Scan for the cell matching the given text and deliver its (X, Y) coordinate at center. 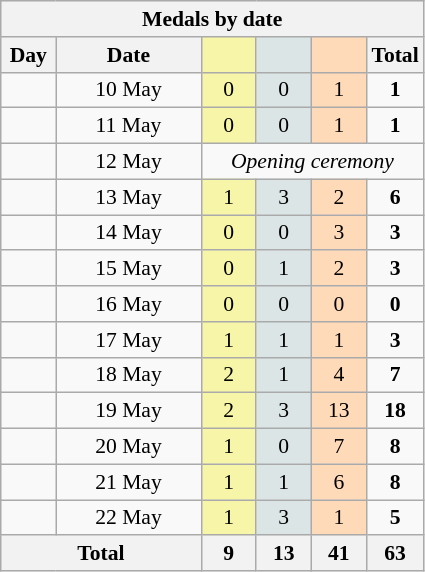
18 May (128, 375)
5 (394, 518)
19 May (128, 411)
Day (28, 55)
9 (228, 554)
Medals by date (212, 19)
21 May (128, 482)
Opening ceremony (312, 162)
10 May (128, 90)
4 (338, 375)
22 May (128, 518)
41 (338, 554)
11 May (128, 126)
20 May (128, 447)
17 May (128, 340)
14 May (128, 233)
12 May (128, 162)
Date (128, 55)
15 May (128, 269)
16 May (128, 304)
63 (394, 554)
18 (394, 411)
13 May (128, 197)
